Identify which cell holds the provided text, then report its (X, Y) central coordinate. 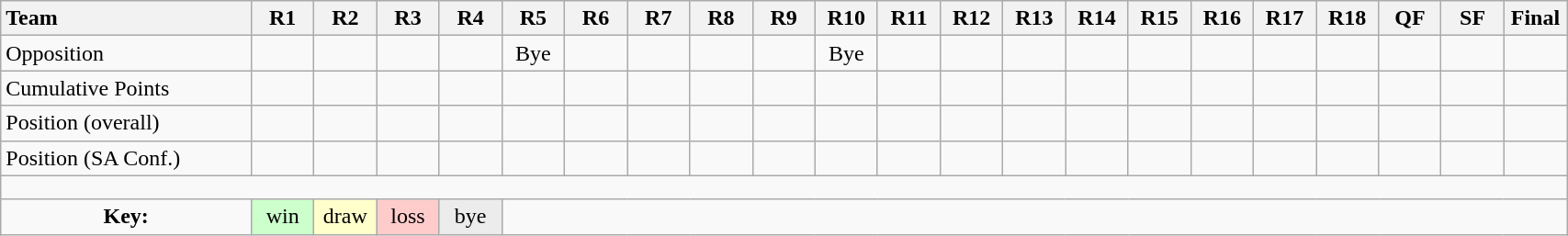
R9 (784, 18)
Key: (127, 217)
R7 (659, 18)
R11 (908, 18)
SF (1472, 18)
Opposition (127, 53)
R1 (283, 18)
R14 (1097, 18)
QF (1410, 18)
R12 (972, 18)
R13 (1034, 18)
Final (1535, 18)
Team (127, 18)
loss (408, 217)
R3 (408, 18)
R17 (1284, 18)
win (283, 217)
R2 (345, 18)
R15 (1159, 18)
R5 (533, 18)
R4 (470, 18)
R8 (721, 18)
R6 (595, 18)
R18 (1348, 18)
draw (345, 217)
R16 (1222, 18)
bye (470, 217)
Position (overall) (127, 123)
R10 (846, 18)
Position (SA Conf.) (127, 158)
Cumulative Points (127, 88)
